Locate the cell with the specified text and output its (X, Y) center coordinate. 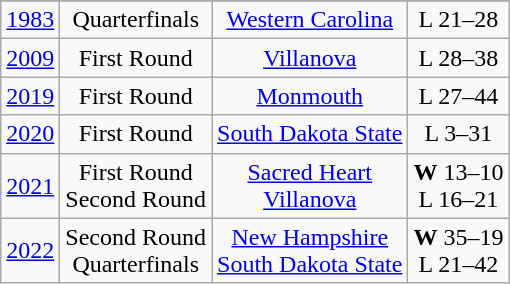
1983 (30, 20)
Quarterfinals (136, 20)
L 21–28 (458, 20)
New HampshireSouth Dakota State (310, 250)
L 28–38 (458, 58)
Second RoundQuarterfinals (136, 250)
2009 (30, 58)
2022 (30, 250)
First RoundSecond Round (136, 186)
L 27–44 (458, 96)
2021 (30, 186)
L 3–31 (458, 134)
Western Carolina (310, 20)
W 35–19L 21–42 (458, 250)
W 13–10L 16–21 (458, 186)
Monmouth (310, 96)
2019 (30, 96)
Sacred HeartVillanova (310, 186)
Villanova (310, 58)
South Dakota State (310, 134)
2020 (30, 134)
